Identify which cell holds the provided text, then report its [x, y] central coordinate. 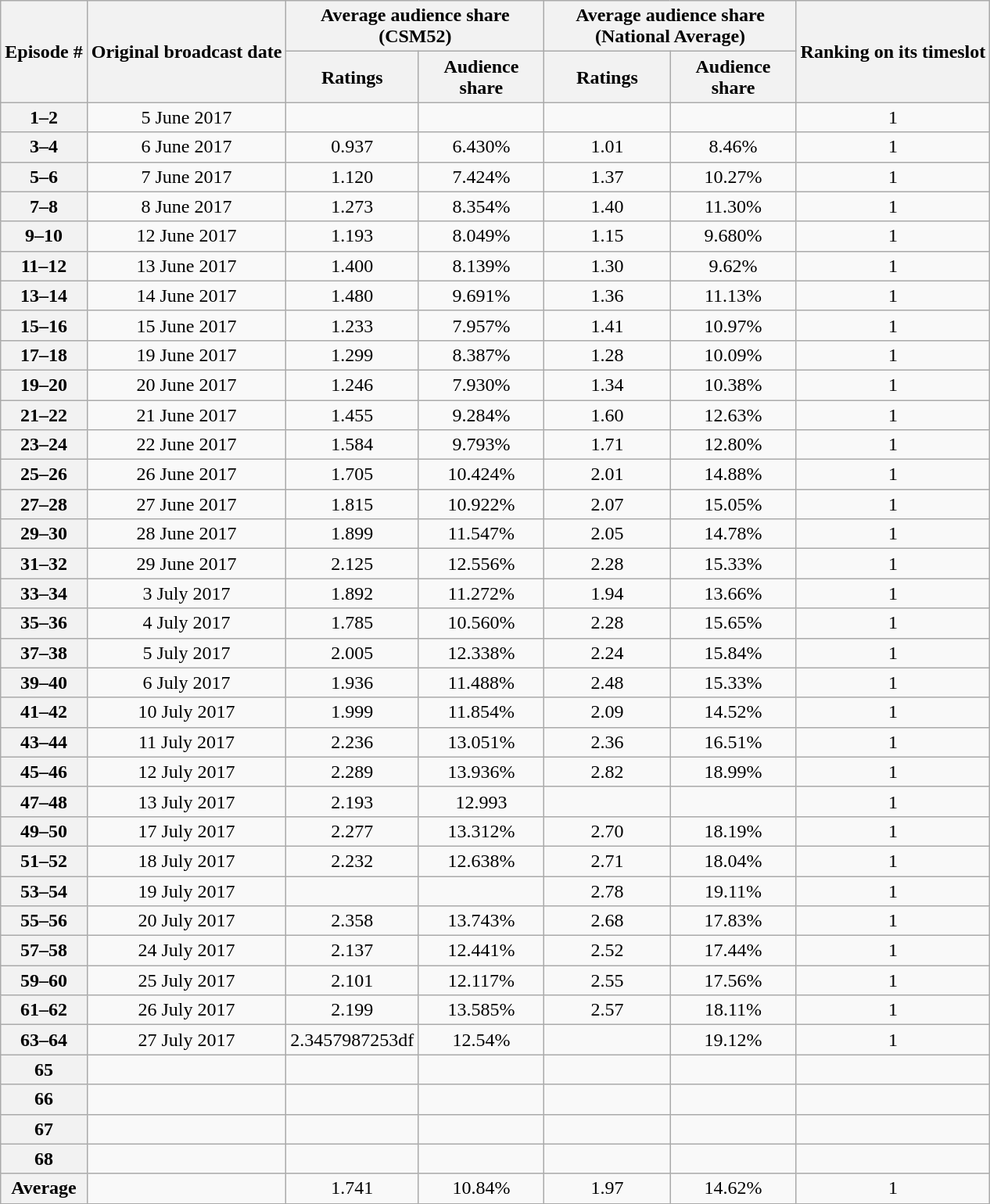
1.584 [352, 445]
2.101 [352, 980]
18.19% [734, 831]
19.11% [734, 890]
9.62% [734, 266]
2.137 [352, 951]
49–50 [44, 831]
19 July 2017 [186, 890]
16.51% [734, 742]
1.71 [607, 445]
12.54% [482, 1040]
24 July 2017 [186, 951]
25 July 2017 [186, 980]
31–32 [44, 564]
14.52% [734, 712]
13 July 2017 [186, 801]
14.88% [734, 475]
13.585% [482, 1010]
10.424% [482, 475]
15–16 [44, 325]
1.37 [607, 177]
12.338% [482, 653]
43–44 [44, 742]
1.60 [607, 415]
2.52 [607, 951]
2.236 [352, 742]
2.57 [607, 1010]
6 June 2017 [186, 147]
19 June 2017 [186, 355]
10.560% [482, 623]
17.44% [734, 951]
27 June 2017 [186, 504]
2.07 [607, 504]
1.94 [607, 593]
1.28 [607, 355]
1–2 [44, 117]
1.01 [607, 147]
29–30 [44, 534]
19.12% [734, 1040]
7.424% [482, 177]
2.55 [607, 980]
67 [44, 1129]
11.272% [482, 593]
2.358 [352, 921]
68 [44, 1159]
1.246 [352, 385]
1.892 [352, 593]
25–26 [44, 475]
13.051% [482, 742]
2.71 [607, 861]
21–22 [44, 415]
10.09% [734, 355]
61–62 [44, 1010]
13.66% [734, 593]
8.049% [482, 236]
2.09 [607, 712]
1.34 [607, 385]
11–12 [44, 266]
9.284% [482, 415]
35–36 [44, 623]
20 June 2017 [186, 385]
1.899 [352, 534]
Average audience share (CSM52) [415, 27]
13.936% [482, 772]
11.547% [482, 534]
11 July 2017 [186, 742]
12.63% [734, 415]
10.97% [734, 325]
18 July 2017 [186, 861]
12.638% [482, 861]
65 [44, 1070]
26 June 2017 [186, 475]
2.199 [352, 1010]
12.993 [482, 801]
8.354% [482, 206]
14.78% [734, 534]
15.65% [734, 623]
2.01 [607, 475]
47–48 [44, 801]
12.80% [734, 445]
23–24 [44, 445]
7.957% [482, 325]
2.277 [352, 831]
1.741 [352, 1188]
28 June 2017 [186, 534]
2.005 [352, 653]
2.36 [607, 742]
3–4 [44, 147]
20 July 2017 [186, 921]
2.68 [607, 921]
7–8 [44, 206]
Average audience share (National Average) [670, 27]
1.785 [352, 623]
2.82 [607, 772]
9–10 [44, 236]
1.815 [352, 504]
12 June 2017 [186, 236]
2.48 [607, 683]
1.273 [352, 206]
5 June 2017 [186, 117]
Average [44, 1188]
63–64 [44, 1040]
1.15 [607, 236]
9.691% [482, 296]
11.30% [734, 206]
10.38% [734, 385]
8.46% [734, 147]
1.400 [352, 266]
9.680% [734, 236]
12.441% [482, 951]
1.455 [352, 415]
2.78 [607, 890]
27–28 [44, 504]
39–40 [44, 683]
14.62% [734, 1188]
29 June 2017 [186, 564]
10.922% [482, 504]
2.3457987253df [352, 1040]
22 June 2017 [186, 445]
15.84% [734, 653]
15 June 2017 [186, 325]
1.480 [352, 296]
12.117% [482, 980]
1.30 [607, 266]
66 [44, 1099]
Ranking on its timeslot [893, 52]
8.387% [482, 355]
1.120 [352, 177]
17.83% [734, 921]
1.193 [352, 236]
5–6 [44, 177]
11.854% [482, 712]
51–52 [44, 861]
2.232 [352, 861]
2.05 [607, 534]
26 July 2017 [186, 1010]
2.24 [607, 653]
11.13% [734, 296]
2.289 [352, 772]
2.125 [352, 564]
13–14 [44, 296]
7.930% [482, 385]
17–18 [44, 355]
45–46 [44, 772]
1.705 [352, 475]
11.488% [482, 683]
1.936 [352, 683]
7 June 2017 [186, 177]
1.233 [352, 325]
10.27% [734, 177]
Original broadcast date [186, 52]
2.193 [352, 801]
41–42 [44, 712]
12.556% [482, 564]
15.05% [734, 504]
27 July 2017 [186, 1040]
Episode # [44, 52]
59–60 [44, 980]
18.11% [734, 1010]
18.04% [734, 861]
14 June 2017 [186, 296]
6 July 2017 [186, 683]
9.793% [482, 445]
4 July 2017 [186, 623]
5 July 2017 [186, 653]
13.743% [482, 921]
1.41 [607, 325]
8 June 2017 [186, 206]
13 June 2017 [186, 266]
1.97 [607, 1188]
0.937 [352, 147]
10 July 2017 [186, 712]
1.299 [352, 355]
21 June 2017 [186, 415]
37–38 [44, 653]
17.56% [734, 980]
3 July 2017 [186, 593]
17 July 2017 [186, 831]
19–20 [44, 385]
1.36 [607, 296]
2.70 [607, 831]
8.139% [482, 266]
18.99% [734, 772]
1.999 [352, 712]
10.84% [482, 1188]
6.430% [482, 147]
12 July 2017 [186, 772]
1.40 [607, 206]
33–34 [44, 593]
13.312% [482, 831]
53–54 [44, 890]
55–56 [44, 921]
57–58 [44, 951]
